Determine the [x, y] coordinate at the center of the cell enclosing the given text.  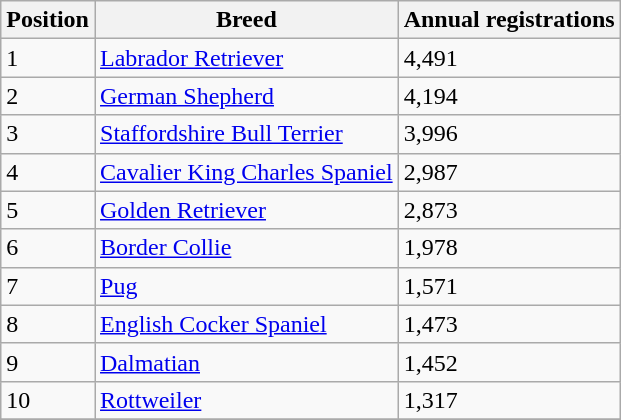
2,873 [509, 210]
1,317 [509, 400]
Position [48, 20]
4 [48, 172]
Rottweiler [246, 400]
2 [48, 96]
4,194 [509, 96]
8 [48, 324]
Breed [246, 20]
1 [48, 58]
Dalmatian [246, 362]
1,978 [509, 248]
1,473 [509, 324]
Labrador Retriever [246, 58]
3,996 [509, 134]
7 [48, 286]
Cavalier King Charles Spaniel [246, 172]
3 [48, 134]
German Shepherd [246, 96]
Pug [246, 286]
1,571 [509, 286]
Golden Retriever [246, 210]
2,987 [509, 172]
English Cocker Spaniel [246, 324]
10 [48, 400]
1,452 [509, 362]
4,491 [509, 58]
9 [48, 362]
Staffordshire Bull Terrier [246, 134]
5 [48, 210]
6 [48, 248]
Border Collie [246, 248]
Annual registrations [509, 20]
